From the cell containing the given text, extract its center point as (X, Y) coordinate. 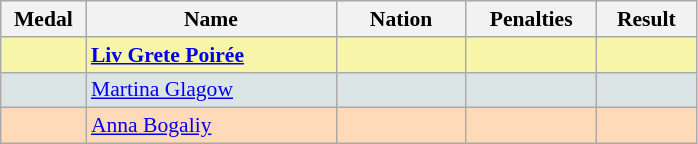
Nation (401, 19)
Medal (44, 19)
Penalties (531, 19)
Anna Bogaliy (211, 126)
Name (211, 19)
Result (646, 19)
Martina Glagow (211, 90)
Liv Grete Poirée (211, 55)
